Pinpoint the cell where the given text exists, returning its (x, y) midpoint coordinate. 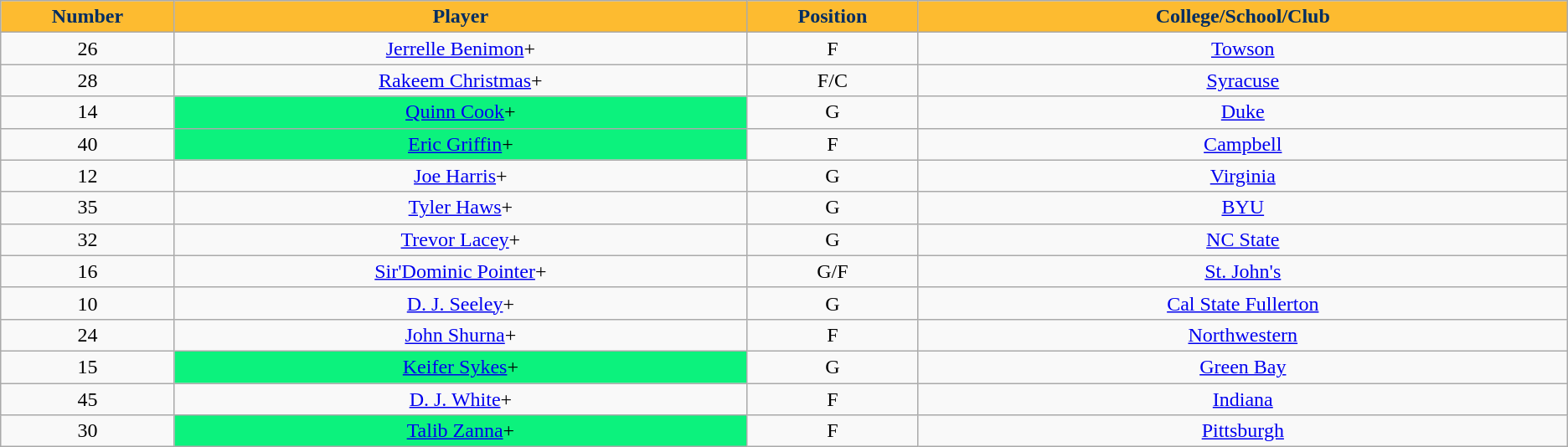
St. John's (1243, 271)
16 (88, 271)
Northwestern (1243, 335)
Syracuse (1243, 80)
BYU (1243, 208)
28 (88, 80)
D. J. Seeley+ (461, 303)
Joe Harris+ (461, 176)
Sir'Dominic Pointer+ (461, 271)
Eric Griffin+ (461, 144)
College/School/Club (1243, 17)
14 (88, 112)
32 (88, 239)
26 (88, 49)
10 (88, 303)
Keifer Sykes+ (461, 367)
NC State (1243, 239)
30 (88, 431)
Towson (1243, 49)
Quinn Cook+ (461, 112)
Indiana (1243, 399)
Talib Zanna+ (461, 431)
Pittsburgh (1243, 431)
Jerrelle Benimon+ (461, 49)
35 (88, 208)
D. J. White+ (461, 399)
Trevor Lacey+ (461, 239)
G/F (833, 271)
Rakeem Christmas+ (461, 80)
12 (88, 176)
Green Bay (1243, 367)
24 (88, 335)
John Shurna+ (461, 335)
Duke (1243, 112)
Campbell (1243, 144)
F/C (833, 80)
Number (88, 17)
Virginia (1243, 176)
Cal State Fullerton (1243, 303)
Position (833, 17)
Player (461, 17)
Tyler Haws+ (461, 208)
15 (88, 367)
40 (88, 144)
45 (88, 399)
